Output the (X, Y) coordinate of the center of the cell containing the given text.  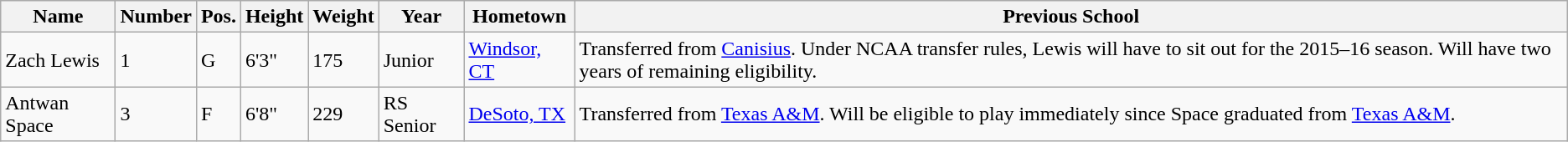
6'3" (274, 60)
Year (421, 17)
3 (156, 114)
G (218, 60)
Hometown (519, 17)
Previous School (1070, 17)
229 (343, 114)
6'8" (274, 114)
F (218, 114)
Number (156, 17)
Transferred from Texas A&M. Will be eligible to play immediately since Space graduated from Texas A&M. (1070, 114)
Weight (343, 17)
Antwan Space (59, 114)
175 (343, 60)
DeSoto, TX (519, 114)
Zach Lewis (59, 60)
RS Senior (421, 114)
1 (156, 60)
Height (274, 17)
Pos. (218, 17)
Junior (421, 60)
Name (59, 17)
Windsor, CT (519, 60)
